Identify which cell holds the provided text, then report its [x, y] central coordinate. 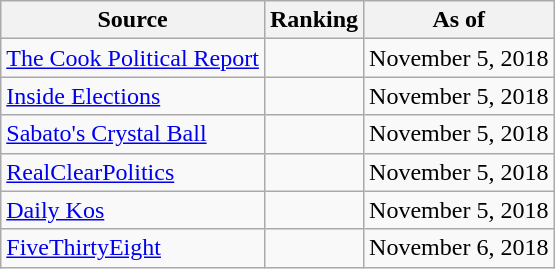
The Cook Political Report [133, 58]
Sabato's Crystal Ball [133, 134]
Inside Elections [133, 96]
Ranking [314, 20]
As of [459, 20]
November 6, 2018 [459, 248]
FiveThirtyEight [133, 248]
Daily Kos [133, 210]
Source [133, 20]
RealClearPolitics [133, 172]
